Find where the given text appears and provide that cell's center as [x, y] coordinate. 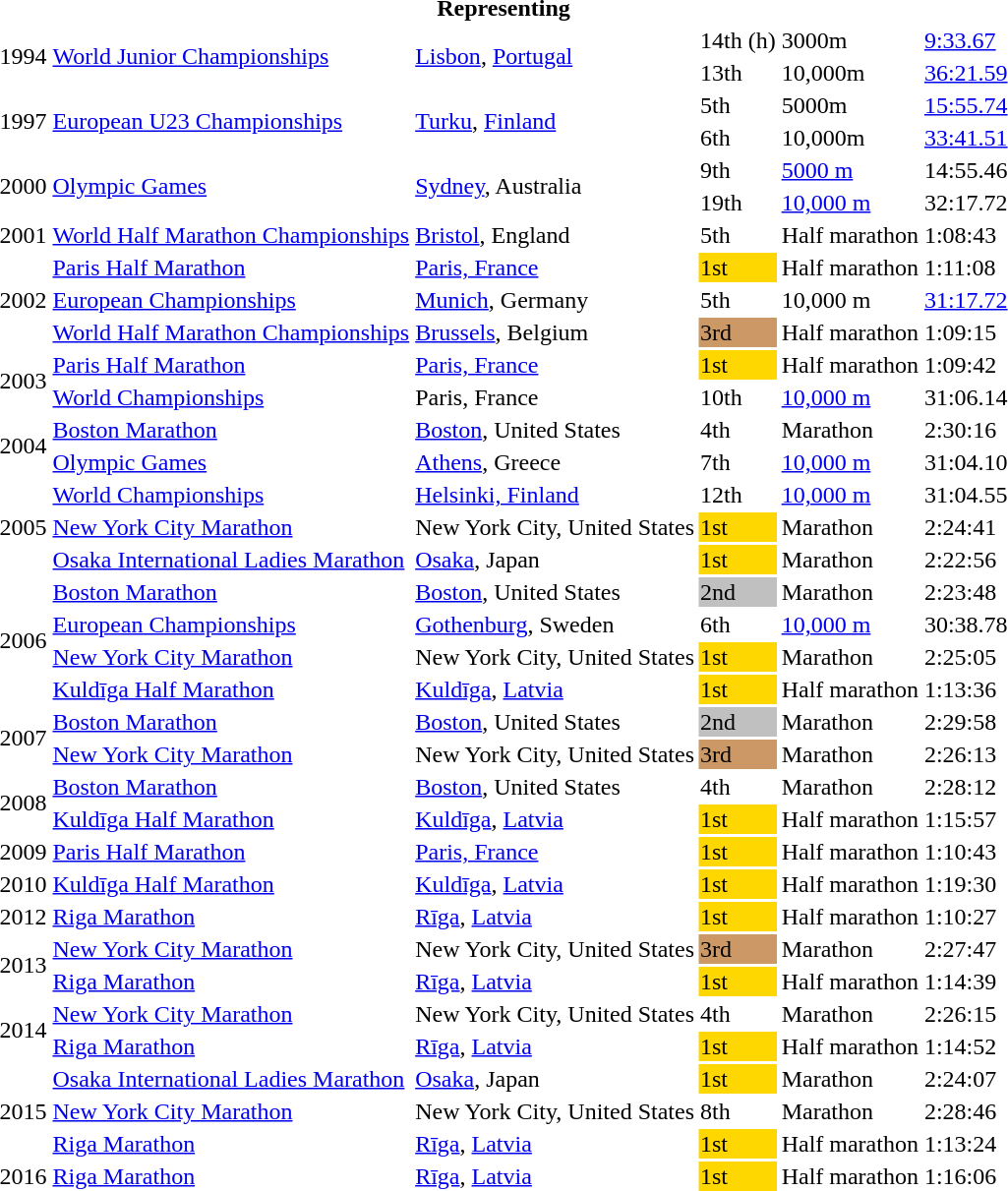
12th [738, 495]
19th [738, 203]
Athens, Greece [555, 462]
Turku, Finland [555, 122]
13th [738, 73]
9th [738, 170]
Sydney, Australia [555, 187]
10th [738, 397]
Munich, Germany [555, 300]
5000m [850, 105]
Brussels, Belgium [555, 332]
3000m [850, 40]
5000 m [850, 170]
8th [738, 1111]
7th [738, 462]
Helsinki, Finland [555, 495]
European U23 Championships [231, 122]
World Junior Championships [231, 57]
Lisbon, Portugal [555, 57]
Gothenburg, Sweden [555, 625]
Bristol, England [555, 235]
14th (h) [738, 40]
